From the cell containing the given text, extract its center point as [X, Y] coordinate. 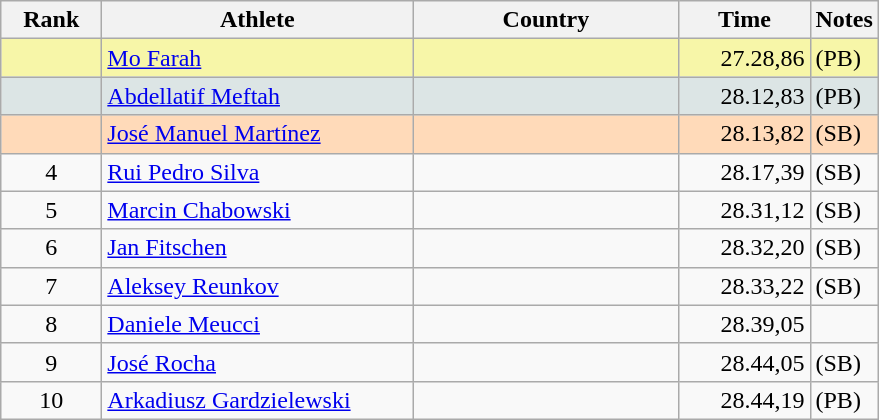
4 [52, 172]
Jan Fitschen [258, 248]
Country [546, 20]
28.32,20 [744, 248]
28.31,12 [744, 210]
Arkadiusz Gardzielewski [258, 400]
José Manuel Martínez [258, 134]
Time [744, 20]
Rank [52, 20]
5 [52, 210]
José Rocha [258, 362]
Notes [844, 20]
7 [52, 286]
Abdellatif Meftah [258, 96]
27.28,86 [744, 58]
Mo Farah [258, 58]
Athlete [258, 20]
Aleksey Reunkov [258, 286]
28.13,82 [744, 134]
Rui Pedro Silva [258, 172]
28.44,05 [744, 362]
28.12,83 [744, 96]
9 [52, 362]
28.44,19 [744, 400]
8 [52, 324]
28.39,05 [744, 324]
28.17,39 [744, 172]
6 [52, 248]
28.33,22 [744, 286]
Marcin Chabowski [258, 210]
Daniele Meucci [258, 324]
10 [52, 400]
